Identify which cell holds the provided text, then report its [X, Y] central coordinate. 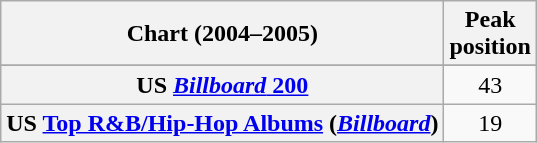
19 [490, 123]
US Billboard 200 [222, 85]
43 [490, 85]
Peak position [490, 34]
US Top R&B/Hip-Hop Albums (Billboard) [222, 123]
Chart (2004–2005) [222, 34]
